Locate the cell with the specified text and output its [X, Y] center coordinate. 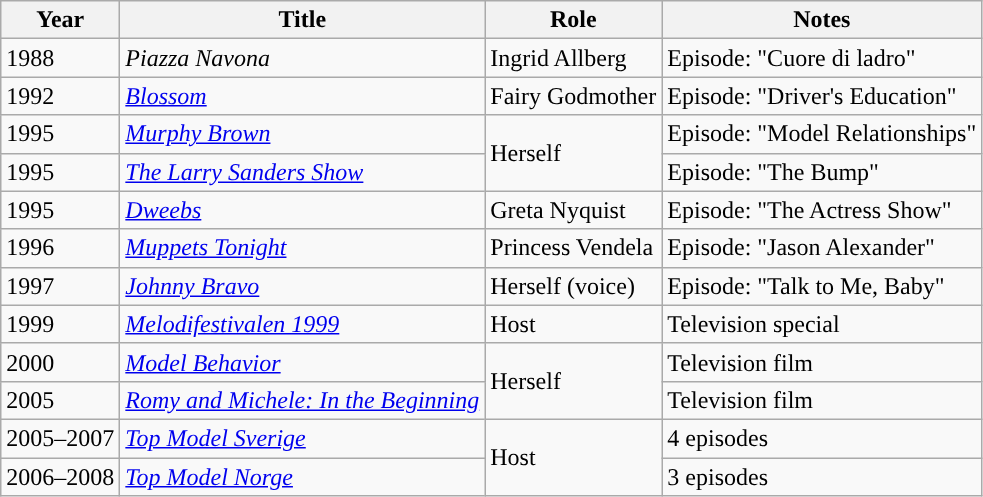
Romy and Michele: In the Beginning [302, 400]
Episode: "Talk to Me, Baby" [822, 286]
1997 [60, 286]
Dweebs [302, 210]
Episode: "Cuore di ladro" [822, 58]
The Larry Sanders Show [302, 172]
Murphy Brown [302, 134]
2005 [60, 400]
Muppets Tonight [302, 248]
Title [302, 20]
4 episodes [822, 438]
Blossom [302, 96]
Melodifestivalen 1999 [302, 324]
Herself (voice) [574, 286]
Johnny Bravo [302, 286]
Episode: "The Bump" [822, 172]
3 episodes [822, 477]
1992 [60, 96]
Fairy Godmother [574, 96]
Episode: "Jason Alexander" [822, 248]
1988 [60, 58]
Model Behavior [302, 362]
Episode: "Model Relationships" [822, 134]
2005–2007 [60, 438]
Year [60, 20]
Notes [822, 20]
2000 [60, 362]
Role [574, 20]
Piazza Navona [302, 58]
1996 [60, 248]
2006–2008 [60, 477]
Top Model Norge [302, 477]
Greta Nyquist [574, 210]
Television special [822, 324]
Top Model Sverige [302, 438]
Ingrid Allberg [574, 58]
Episode: "The Actress Show" [822, 210]
Episode: "Driver's Education" [822, 96]
1999 [60, 324]
Princess Vendela [574, 248]
